Scan for the cell matching the given text and deliver its [X, Y] coordinate at center. 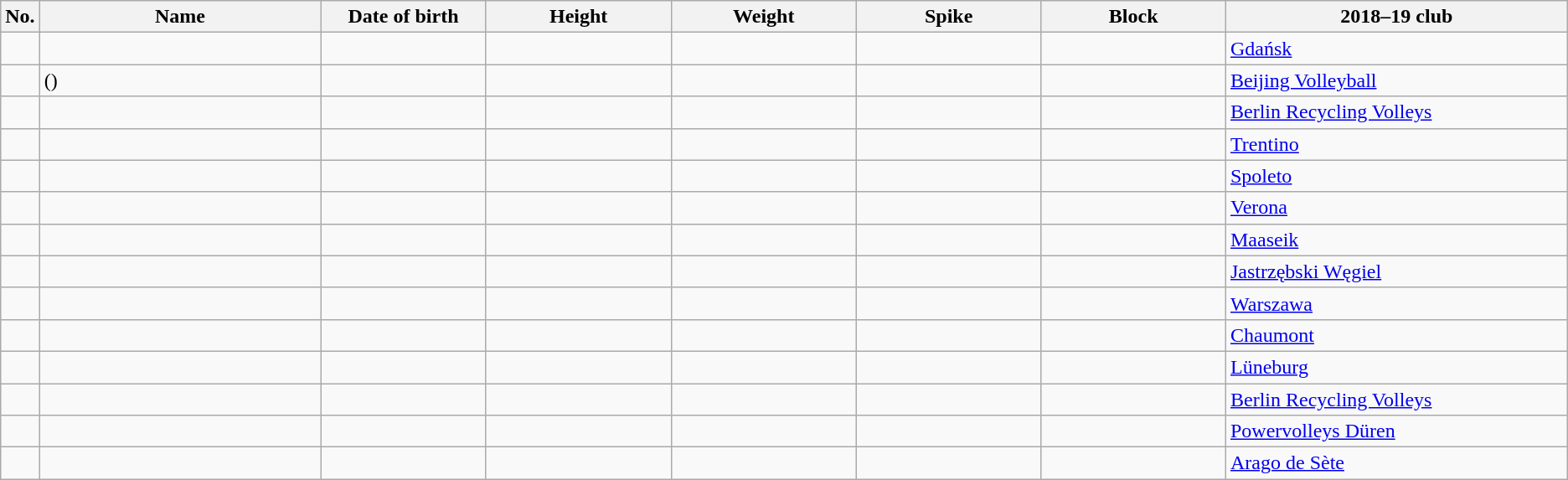
Arago de Sète [1396, 463]
Warszawa [1396, 303]
Trentino [1396, 144]
Chaumont [1396, 335]
Weight [764, 17]
Name [180, 17]
Gdańsk [1396, 49]
Spoleto [1396, 176]
No. [20, 17]
Beijing Volleyball [1396, 80]
Spike [948, 17]
Jastrzębski Węgiel [1396, 271]
Verona [1396, 208]
Lüneburg [1396, 367]
() [180, 80]
2018–19 club [1396, 17]
Block [1134, 17]
Date of birth [404, 17]
Powervolleys Düren [1396, 431]
Height [578, 17]
Maaseik [1396, 240]
